Search for the cell housing the specified text and yield its (X, Y) center coordinate. 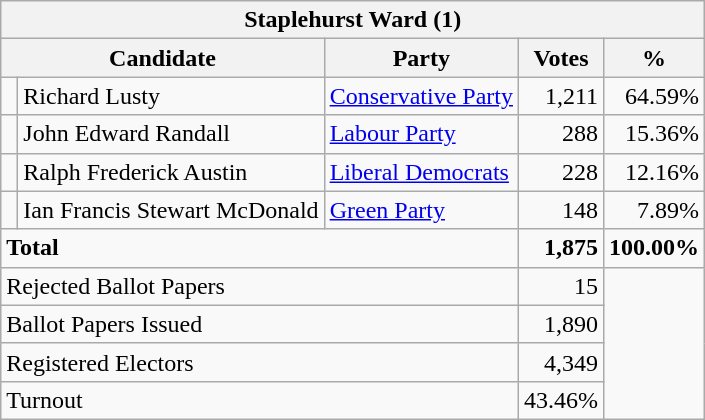
15 (562, 286)
Green Party (421, 210)
64.59% (654, 96)
15.36% (654, 134)
Ian Francis Stewart McDonald (171, 210)
Registered Electors (260, 362)
1,875 (562, 248)
228 (562, 172)
12.16% (654, 172)
Staplehurst Ward (1) (353, 20)
288 (562, 134)
Ralph Frederick Austin (171, 172)
Total (260, 248)
Turnout (260, 400)
148 (562, 210)
Rejected Ballot Papers (260, 286)
Conservative Party (421, 96)
Liberal Democrats (421, 172)
100.00% (654, 248)
Ballot Papers Issued (260, 324)
Votes (562, 58)
7.89% (654, 210)
John Edward Randall (171, 134)
43.46% (562, 400)
4,349 (562, 362)
Party (421, 58)
Richard Lusty (171, 96)
Candidate (162, 58)
% (654, 58)
1,211 (562, 96)
1,890 (562, 324)
Labour Party (421, 134)
